Output the [x, y] coordinate of the center of the cell containing the given text.  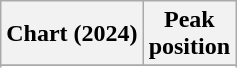
Peakposition [189, 34]
Chart (2024) [72, 34]
